Return [x, y] of the center of cell containing provided text 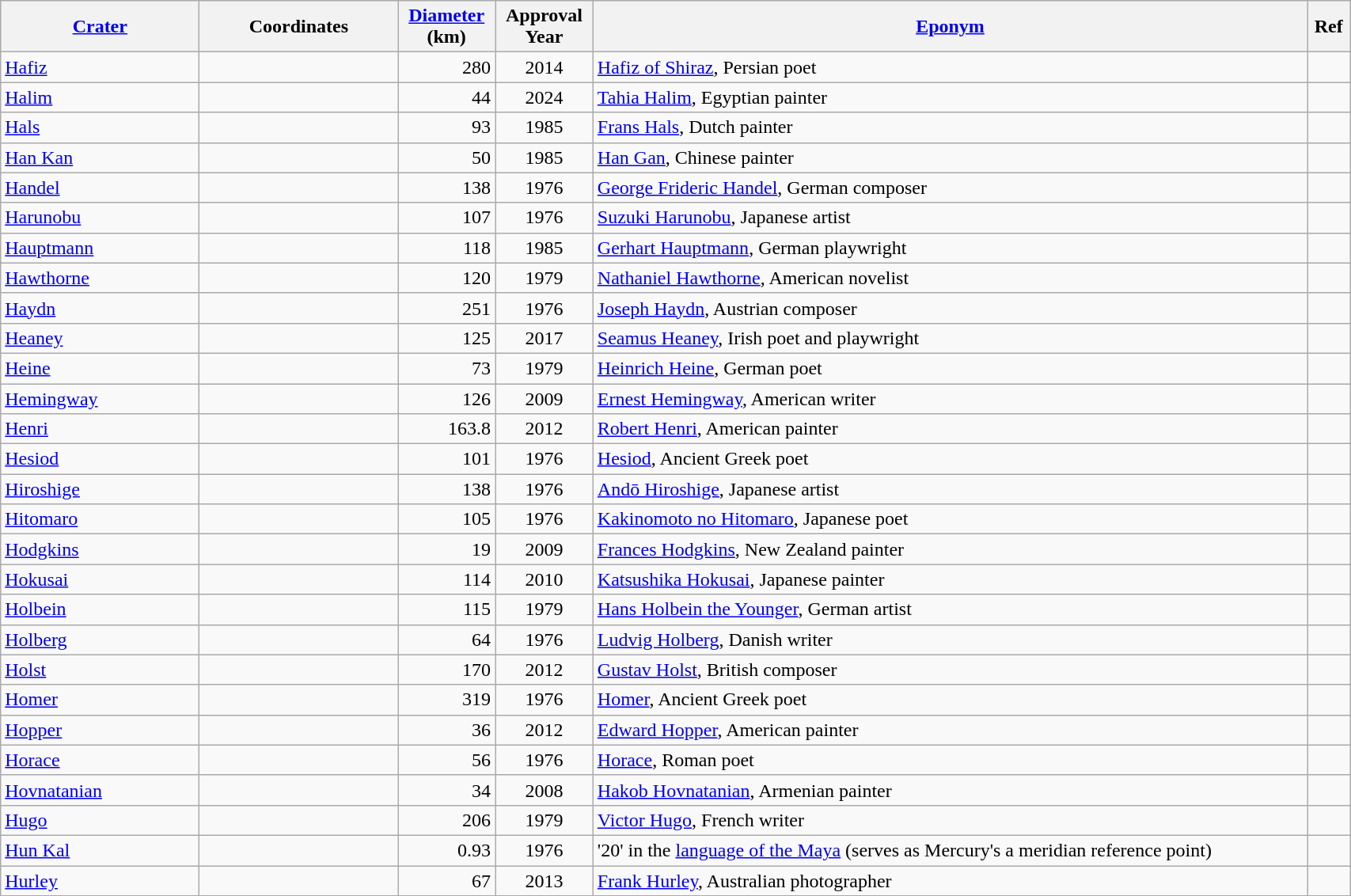
Kakinomoto no Hitomaro, Japanese poet [950, 519]
120 [446, 278]
Hakob Hovnatanian, Armenian painter [950, 790]
Holberg [100, 640]
Homer, Ancient Greek poet [950, 700]
Hodgkins [100, 549]
Horace, Roman poet [950, 760]
Andō Hiroshige, Japanese artist [950, 489]
Suzuki Harunobu, Japanese artist [950, 218]
Frans Hals, Dutch painter [950, 127]
Hurley [100, 881]
Gustav Holst, British composer [950, 670]
125 [446, 338]
36 [446, 730]
2024 [545, 97]
2017 [545, 338]
170 [446, 670]
Ref [1329, 27]
34 [446, 790]
Hun Kal [100, 850]
Heaney [100, 338]
163.8 [446, 429]
115 [446, 609]
Henri [100, 429]
0.93 [446, 850]
Haydn [100, 308]
93 [446, 127]
'20' in the language of the Maya (serves as Mercury's a meridian reference point) [950, 850]
Hokusai [100, 579]
56 [446, 760]
50 [446, 158]
Gerhart Hauptmann, German playwright [950, 248]
2010 [545, 579]
Hafiz of Shiraz, Persian poet [950, 67]
Halim [100, 97]
Harunobu [100, 218]
Han Kan [100, 158]
Frank Hurley, Australian photographer [950, 881]
Horace [100, 760]
Homer [100, 700]
George Frideric Handel, German composer [950, 188]
107 [446, 218]
ApprovalYear [545, 27]
Han Gan, Chinese painter [950, 158]
Crater [100, 27]
Hawthorne [100, 278]
206 [446, 820]
Hopper [100, 730]
Edward Hopper, American painter [950, 730]
Hans Holbein the Younger, German artist [950, 609]
Hauptmann [100, 248]
Joseph Haydn, Austrian composer [950, 308]
Ludvig Holberg, Danish writer [950, 640]
Seamus Heaney, Irish poet and playwright [950, 338]
Hals [100, 127]
Diameter(km) [446, 27]
Nathaniel Hawthorne, American novelist [950, 278]
105 [446, 519]
44 [446, 97]
Hitomaro [100, 519]
Handel [100, 188]
Tahia Halim, Egyptian painter [950, 97]
Heinrich Heine, German poet [950, 368]
Frances Hodgkins, New Zealand painter [950, 549]
Heine [100, 368]
319 [446, 700]
64 [446, 640]
Coordinates [299, 27]
280 [446, 67]
67 [446, 881]
19 [446, 549]
Katsushika Hokusai, Japanese painter [950, 579]
Hesiod [100, 459]
Hovnatanian [100, 790]
251 [446, 308]
Robert Henri, American painter [950, 429]
Eponym [950, 27]
Holbein [100, 609]
101 [446, 459]
Hiroshige [100, 489]
Ernest Hemingway, American writer [950, 398]
Holst [100, 670]
114 [446, 579]
Hafiz [100, 67]
73 [446, 368]
2013 [545, 881]
118 [446, 248]
Hesiod, Ancient Greek poet [950, 459]
2008 [545, 790]
126 [446, 398]
Hugo [100, 820]
Hemingway [100, 398]
2014 [545, 67]
Victor Hugo, French writer [950, 820]
